Output the (x, y) coordinate of the center of the cell containing the given text.  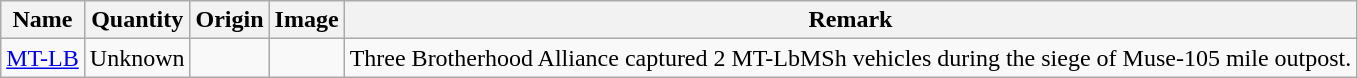
Unknown (137, 58)
MT-LB (43, 58)
Quantity (137, 20)
Image (306, 20)
Remark (850, 20)
Three Brotherhood Alliance captured 2 MT-LbMSh vehicles during the siege of Muse-105 mile outpost. (850, 58)
Origin (230, 20)
Name (43, 20)
